Pinpoint the cell where the given text exists, returning its [X, Y] midpoint coordinate. 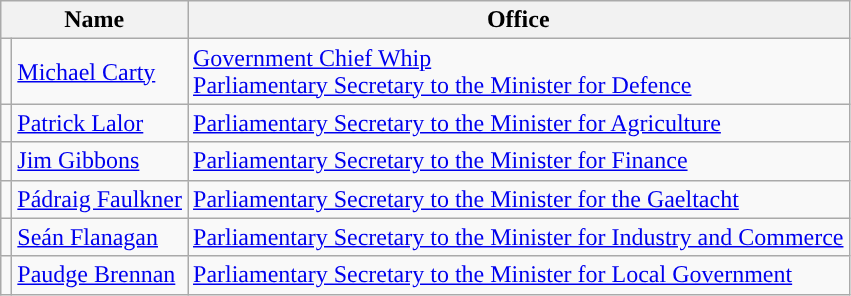
Paudge Brennan [100, 275]
Parliamentary Secretary to the Minister for Local Government [519, 275]
Seán Flanagan [100, 237]
Parliamentary Secretary to the Minister for the Gaeltacht [519, 199]
Government Chief WhipParliamentary Secretary to the Minister for Defence [519, 72]
Name [94, 20]
Pádraig Faulkner [100, 199]
Parliamentary Secretary to the Minister for Industry and Commerce [519, 237]
Office [519, 20]
Jim Gibbons [100, 161]
Parliamentary Secretary to the Minister for Agriculture [519, 123]
Parliamentary Secretary to the Minister for Finance [519, 161]
Michael Carty [100, 72]
Patrick Lalor [100, 123]
